Capture the cell that displays the provided text and extract its [x, y] central coordinate. 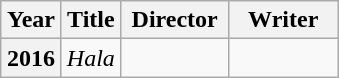
Director [174, 20]
Hala [90, 58]
Writer [284, 20]
Year [32, 20]
Title [90, 20]
2016 [32, 58]
